Extract the (x, y) coordinate from the center of the cell holding the provided text.  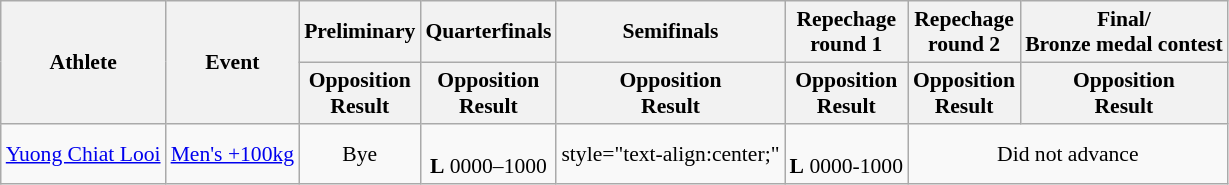
Repechage round 2 (964, 32)
Did not advance (1068, 154)
L 0000-1000 (846, 154)
Semifinals (670, 32)
Repechage round 1 (846, 32)
Athlete (84, 62)
Final/Bronze medal contest (1124, 32)
Men's +100kg (233, 154)
Preliminary (360, 32)
style="text-align:center;" (670, 154)
L 0000–1000 (488, 154)
Quarterfinals (488, 32)
Event (233, 62)
Bye (360, 154)
Yuong Chiat Looi (84, 154)
